From the cell containing the given text, extract its center point as (X, Y) coordinate. 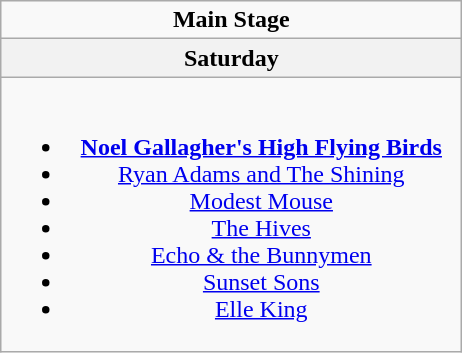
Noel Gallagher's High Flying BirdsRyan Adams and The ShiningModest MouseThe HivesEcho & the BunnymenSunset SonsElle King (232, 214)
Saturday (232, 58)
Main Stage (232, 20)
